Return the [X, Y] coordinate for the center point of the cell that contains the specified text.  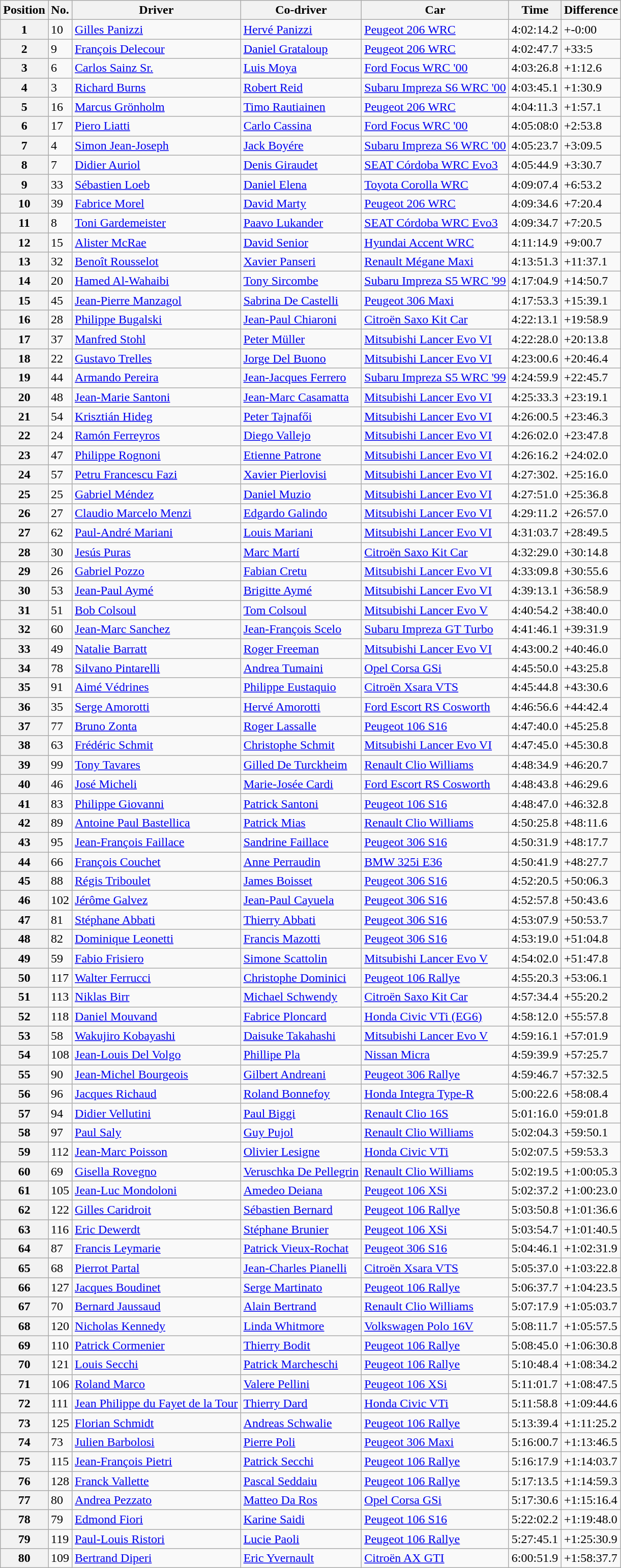
Roland Bonnefoy [301, 1094]
Timo Rautiainen [301, 107]
+59:01.8 [591, 1113]
29 [24, 571]
Paul-Louis Ristori [157, 1539]
Simone Scattolin [301, 958]
5:13:39.4 [535, 1423]
Anne Perraudin [301, 862]
Richard Burns [157, 87]
5:17:13.5 [535, 1481]
Sandrine Faillace [301, 842]
Amedeo Deiana [301, 1191]
Co-driver [301, 10]
40 [24, 784]
Jean-Paul Cayuela [301, 900]
Jorge Del Buono [301, 358]
4:54:02.0 [535, 958]
+20:46.4 [591, 358]
Hervé Amorotti [301, 707]
+46:32.8 [591, 803]
+1:01:36.6 [591, 1210]
Etienne Patrone [301, 455]
61 [24, 1191]
Carlos Sainz Sr. [157, 68]
+1:05:57.5 [591, 1326]
+55:57.8 [591, 1016]
+43:25.8 [591, 668]
Driver [157, 10]
+11:37.1 [591, 262]
Armando Pereira [157, 378]
Niklas Birr [157, 997]
5:16:00.7 [535, 1442]
+1:00:23.0 [591, 1191]
Peter Tajnafői [301, 416]
4:23:00.6 [535, 358]
99 [60, 765]
5:05:37.0 [535, 1268]
4:43:00.2 [535, 649]
76 [24, 1481]
4:59:39.9 [535, 1055]
96 [60, 1094]
Jean-Michel Bourgeois [157, 1074]
5:02:04.3 [535, 1132]
4:03:26.8 [535, 68]
Piero Liatti [157, 126]
Veruschka De Pellegrin [301, 1171]
+15:39.1 [591, 300]
108 [60, 1055]
Gilles Caridroit [157, 1210]
+1:57.1 [591, 107]
Louis Mariani [301, 532]
Edgardo Galindo [301, 513]
BMW 325i E36 [435, 862]
José Micheli [157, 784]
Natalie Barratt [157, 649]
+59:53.3 [591, 1152]
Tony Sircombe [301, 281]
4:32:29.0 [535, 552]
Tom Colsoul [301, 610]
Didier Auriol [157, 165]
87 [60, 1249]
+6:53.2 [591, 184]
Roger Lassalle [301, 726]
Daniel Elena [301, 184]
111 [60, 1403]
Manfred Stohl [157, 339]
Régis Triboulet [157, 881]
Jean-Marc Poisson [157, 1152]
Philippe Eustaquio [301, 687]
+14:50.7 [591, 281]
Matteo Da Ros [301, 1500]
Jean-François Faillace [157, 842]
82 [60, 939]
Jacques Richaud [157, 1094]
1 [24, 29]
Philippe Rognoni [157, 455]
Bernard Jaussaud [157, 1307]
+1:13:46.5 [591, 1442]
Position [24, 10]
38 [24, 745]
Daniel Muzio [301, 494]
5:03:54.7 [535, 1229]
Bruno Zonta [157, 726]
81 [60, 920]
François Delecour [157, 49]
Paul-André Mariani [157, 532]
Difference [591, 10]
Paavo Lukander [301, 223]
11 [24, 223]
5:08:11.7 [535, 1326]
Jean-François Pietri [157, 1461]
120 [60, 1326]
4:48:43.8 [535, 784]
Valere Pellini [301, 1384]
No. [60, 10]
Michael Schwendy [301, 997]
Renault Mégane Maxi [435, 262]
Jean-Luc Mondoloni [157, 1191]
+23:19.1 [591, 397]
4:58:12.0 [535, 1016]
2 [24, 49]
Guy Pujol [301, 1132]
+1:25:30.9 [591, 1539]
Peter Müller [301, 339]
90 [60, 1074]
34 [24, 668]
Daniel Mouvand [157, 1016]
88 [60, 881]
Florian Schmidt [157, 1423]
4:59:46.7 [535, 1074]
118 [60, 1016]
Hyundai Accent WRC [435, 243]
19 [24, 378]
+30:14.8 [591, 552]
4:40:54.2 [535, 610]
31 [24, 610]
121 [60, 1365]
+48:27.7 [591, 862]
Subaru Impreza GT Turbo [435, 629]
4:04:11.3 [535, 107]
5:11:58.8 [535, 1403]
4:13:51.3 [535, 262]
4:29:11.2 [535, 513]
Pierrot Partal [157, 1268]
+38:40.0 [591, 610]
55 [24, 1074]
Alain Bertrand [301, 1307]
+30:55.6 [591, 571]
5:02:19.5 [535, 1171]
Phillipe Pla [301, 1055]
+1:08:34.2 [591, 1365]
4:47:45.0 [535, 745]
+1:14:59.3 [591, 1481]
5:17:30.6 [535, 1500]
Daisuke Takahashi [301, 1036]
Wakujiro Kobayashi [157, 1036]
David Senior [301, 243]
122 [60, 1210]
5:08:45.0 [535, 1345]
Xavier Panseri [301, 262]
4:52:57.8 [535, 900]
+26:57.0 [591, 513]
Philippe Bugalski [157, 320]
5:02:07.5 [535, 1152]
Renault Clio 16S [435, 1113]
4:17:53.3 [535, 300]
Luis Moya [301, 68]
+51:04.8 [591, 939]
5:01:16.0 [535, 1113]
Jean Philippe du Fayet de la Tour [157, 1403]
+1:30.9 [591, 87]
Francis Mazotti [301, 939]
Andrea Tumaini [301, 668]
+50:06.3 [591, 881]
Daniel Grataloup [301, 49]
Ramón Ferreyros [157, 436]
Patrick Santoni [301, 803]
+1:09:44.6 [591, 1403]
95 [60, 842]
5:06:37.7 [535, 1287]
5 [24, 107]
+1:06:30.8 [591, 1345]
5:11:01.7 [535, 1384]
4:22:28.0 [535, 339]
105 [60, 1191]
4:45:50.0 [535, 668]
+46:20.7 [591, 765]
Gabriel Pozzo [157, 571]
4:25:33.3 [535, 397]
Roger Freeman [301, 649]
Claudio Marcelo Menzi [157, 513]
4:52:20.5 [535, 881]
4:09:34.7 [535, 223]
Jérôme Galvez [157, 900]
Tony Tavares [157, 765]
+25:16.0 [591, 474]
+57:25.7 [591, 1055]
Patrick Secchi [301, 1461]
Gilbert Andreani [301, 1074]
Paul Biggi [301, 1113]
Edmond Fiori [157, 1520]
Jesús Puras [157, 552]
5:27:45.1 [535, 1539]
4:48:34.9 [535, 765]
Jean-Charles Pianelli [301, 1268]
+3:09.5 [591, 145]
Stéphane Abbati [157, 920]
Lucie Paoli [301, 1539]
Carlo Cassina [301, 126]
+36:58.9 [591, 591]
91 [60, 687]
Jean-François Scelo [301, 629]
Patrick Vieux-Rochat [301, 1249]
106 [60, 1384]
+57:32.5 [591, 1074]
50 [24, 978]
4:45:44.8 [535, 687]
4:05:44.9 [535, 165]
67 [24, 1307]
Citroën AX GTI [435, 1558]
+43:30.6 [591, 687]
Alister McRae [157, 243]
Serge Martinato [301, 1287]
Hervé Panizzi [301, 29]
Honda Civic VTi (EG6) [435, 1016]
Olivier Lesigne [301, 1152]
42 [24, 823]
Fabio Frisiero [157, 958]
97 [60, 1132]
Jean-Jacques Ferrero [301, 378]
71 [24, 1384]
Volkswagen Polo 16V [435, 1326]
+-0:00 [591, 29]
Philippe Giovanni [157, 803]
+1:19:48.0 [591, 1520]
+1:00:05.3 [591, 1171]
Marie-Josée Cardi [301, 784]
+50:43.6 [591, 900]
4:09:34.6 [535, 203]
Sébastien Loeb [157, 184]
+58:08.4 [591, 1094]
4:41:46.1 [535, 629]
5:16:17.9 [535, 1461]
Paul Saly [157, 1132]
Marc Martí [301, 552]
6:00:51.9 [535, 1558]
52 [24, 1016]
4:31:03.7 [535, 532]
+22:45.7 [591, 378]
Antoine Paul Bastellica [157, 823]
Julien Barbolosi [157, 1442]
Fabian Cretu [301, 571]
Toni Gardemeister [157, 223]
+9:00.7 [591, 243]
+23:46.3 [591, 416]
Walter Ferrucci [157, 978]
Jean-Marc Casamatta [301, 397]
+20:13.8 [591, 339]
+1:01:40.5 [591, 1229]
Simon Jean-Joseph [157, 145]
Silvano Pintarelli [157, 668]
21 [24, 416]
75 [24, 1461]
18 [24, 358]
5:22:02.2 [535, 1520]
13 [24, 262]
14 [24, 281]
36 [24, 707]
125 [60, 1423]
5:00:22.6 [535, 1094]
Pierre Poli [301, 1442]
4:50:31.9 [535, 842]
+7:20.4 [591, 203]
+1:02:31.9 [591, 1249]
4:55:20.3 [535, 978]
Stéphane Brunier [301, 1229]
4:57:34.4 [535, 997]
109 [60, 1558]
Eric Dewerdt [157, 1229]
Bertrand Diperi [157, 1558]
5:10:48.4 [535, 1365]
+40:46.0 [591, 649]
+23:47.8 [591, 436]
+59:50.1 [591, 1132]
128 [60, 1481]
Linda Whitmore [301, 1326]
Jean-Paul Aymé [157, 591]
+3:30.7 [591, 165]
113 [60, 997]
4:46:56.6 [535, 707]
+46:29.6 [591, 784]
Nicholas Kennedy [157, 1326]
Patrick Mias [301, 823]
Franck Vallette [157, 1481]
56 [24, 1094]
Time [535, 10]
Patrick Cormenier [157, 1345]
119 [60, 1539]
110 [60, 1345]
Diego Vallejo [301, 436]
74 [24, 1442]
Didier Vellutini [157, 1113]
4:48:47.0 [535, 803]
+25:36.8 [591, 494]
Car [435, 10]
+1:11:25.2 [591, 1423]
4:22:13.1 [535, 320]
+1:04:23.5 [591, 1287]
94 [60, 1113]
Nissan Micra [435, 1055]
Honda Integra Type-R [435, 1094]
Andreas Schwalie [301, 1423]
Xavier Pierlovisi [301, 474]
Toyota Corolla WRC [435, 184]
12 [24, 243]
+48:17.7 [591, 842]
David Marty [301, 203]
112 [60, 1152]
Christophe Schmit [301, 745]
5:07:17.9 [535, 1307]
+33:5 [591, 49]
Eric Yvernault [301, 1558]
4:50:25.8 [535, 823]
+1:15:16.4 [591, 1500]
4:59:16.1 [535, 1036]
4:03:45.1 [535, 87]
115 [60, 1461]
Aimé Védrines [157, 687]
+45:25.8 [591, 726]
4:02:14.2 [535, 29]
Fabrice Ploncard [301, 1016]
Roland Marco [157, 1384]
Krisztián Hideg [157, 416]
Karine Saidi [301, 1520]
Hamed Al-Wahaibi [157, 281]
4:17:04.9 [535, 281]
4:47:40.0 [535, 726]
+28:49.5 [591, 532]
Marcus Grönholm [157, 107]
64 [24, 1249]
Pascal Seddaiu [301, 1481]
4:26:02.0 [535, 436]
+1:03:22.8 [591, 1268]
Sébastien Bernard [301, 1210]
4:26:00.5 [535, 416]
François Couchet [157, 862]
65 [24, 1268]
Gabriel Méndez [157, 494]
Gilles Panizzi [157, 29]
Thierry Abbati [301, 920]
+19:58.9 [591, 320]
5:02:37.2 [535, 1191]
Robert Reid [301, 87]
Denis Giraudet [301, 165]
Jean-Marc Sanchez [157, 629]
4:24:59.9 [535, 378]
Sabrina De Castelli [301, 300]
+57:01.9 [591, 1036]
Louis Secchi [157, 1365]
4:27:302. [535, 474]
+1:14:03.7 [591, 1461]
116 [60, 1229]
Gustavo Trelles [157, 358]
Patrick Marcheschi [301, 1365]
4:27:51.0 [535, 494]
Petru Francescu Fazi [157, 474]
Fabrice Morel [157, 203]
Gisella Rovegno [157, 1171]
72 [24, 1403]
+2:53.8 [591, 126]
+44:42.4 [591, 707]
4:39:13.1 [535, 591]
+53:06.1 [591, 978]
Thierry Dard [301, 1403]
Jacques Boudinet [157, 1287]
4:09:07.4 [535, 184]
+1:12.6 [591, 68]
4:02:47.7 [535, 49]
+7:20.5 [591, 223]
4:05:23.7 [535, 145]
+1:05:03.7 [591, 1307]
4:11:14.9 [535, 243]
4:50:41.9 [535, 862]
+48:11.6 [591, 823]
4:53:07.9 [535, 920]
83 [60, 803]
5:03:50.8 [535, 1210]
Frédéric Schmit [157, 745]
4:53:19.0 [535, 939]
Peugeot 306 Rallye [435, 1074]
+39:31.9 [591, 629]
Jean-Paul Chiaroni [301, 320]
41 [24, 803]
Jean-Marie Santoni [157, 397]
127 [60, 1287]
+1:08:47.5 [591, 1384]
117 [60, 978]
Jean-Pierre Manzagol [157, 300]
23 [24, 455]
43 [24, 842]
Benoît Rousselot [157, 262]
+55:20.2 [591, 997]
+1:58:37.7 [591, 1558]
5:04:46.1 [535, 1249]
James Boisset [301, 881]
Serge Amorotti [157, 707]
4:05:08:0 [535, 126]
Thierry Bodit [301, 1345]
Brigitte Aymé [301, 591]
Dominique Leonetti [157, 939]
102 [60, 900]
Francis Leymarie [157, 1249]
4:26:16.2 [535, 455]
Bob Colsoul [157, 610]
Jack Boyére [301, 145]
Christophe Dominici [301, 978]
Jean-Louis Del Volgo [157, 1055]
+45:30.8 [591, 745]
+24:02.0 [591, 455]
4:33:09.8 [535, 571]
+50:53.7 [591, 920]
Andrea Pezzato [157, 1500]
+51:47.8 [591, 958]
89 [60, 823]
Gilled De Turckheim [301, 765]
